Provide the [x, y] coordinate of the cell's center where the given text is located.  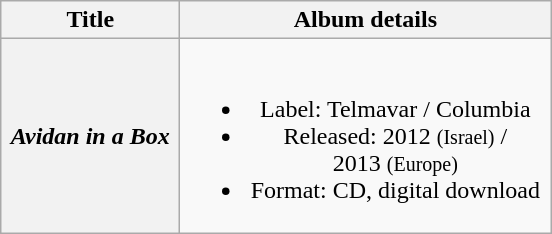
Avidan in a Box [90, 136]
Album details [366, 20]
Title [90, 20]
Label: Telmavar / ColumbiaReleased: 2012 (Israel) / 2013 (Europe)Format: CD, digital download [366, 136]
